Identify which cell holds the provided text, then report its [X, Y] central coordinate. 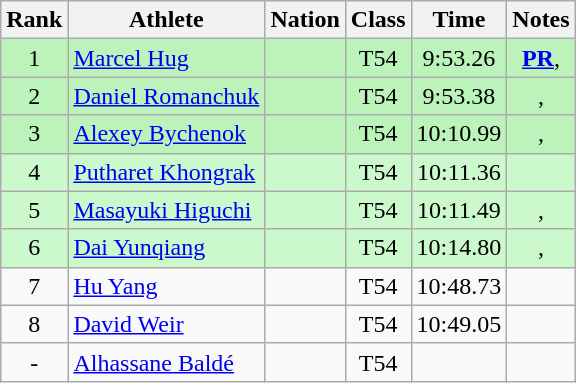
Rank [34, 20]
Alhassane Baldé [166, 362]
Class [378, 20]
10:10.99 [459, 134]
Alexey Bychenok [166, 134]
Nation [305, 20]
7 [34, 286]
Time [459, 20]
10:11.49 [459, 210]
Notes [541, 20]
Athlete [166, 20]
10:14.80 [459, 248]
David Weir [166, 324]
Putharet Khongrak [166, 172]
9:53.38 [459, 96]
Hu Yang [166, 286]
PR, [541, 58]
Dai Yunqiang [166, 248]
4 [34, 172]
10:49.05 [459, 324]
1 [34, 58]
10:48.73 [459, 286]
Daniel Romanchuk [166, 96]
3 [34, 134]
Masayuki Higuchi [166, 210]
9:53.26 [459, 58]
Marcel Hug [166, 58]
5 [34, 210]
8 [34, 324]
2 [34, 96]
6 [34, 248]
- [34, 362]
10:11.36 [459, 172]
